Locate the cell with the specified text and output its [X, Y] center coordinate. 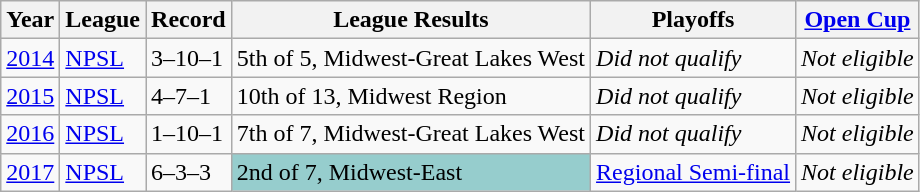
2nd of 7, Midwest-East [410, 172]
Year [30, 20]
Record [189, 20]
4–7–1 [189, 96]
5th of 5, Midwest-Great Lakes West [410, 58]
2015 [30, 96]
3–10–1 [189, 58]
1–10–1 [189, 134]
6–3–3 [189, 172]
7th of 7, Midwest-Great Lakes West [410, 134]
Regional Semi-final [694, 172]
Playoffs [694, 20]
2017 [30, 172]
Open Cup [858, 20]
10th of 13, Midwest Region [410, 96]
2014 [30, 58]
2016 [30, 134]
League Results [410, 20]
League [103, 20]
